Capture the cell that displays the provided text and extract its (x, y) central coordinate. 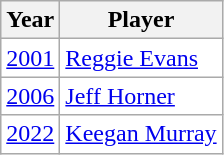
Year (30, 20)
2001 (30, 58)
Keegan Murray (141, 134)
2006 (30, 96)
2022 (30, 134)
Reggie Evans (141, 58)
Player (141, 20)
Jeff Horner (141, 96)
